Determine the [x, y] coordinate at the center of the cell enclosing the given text.  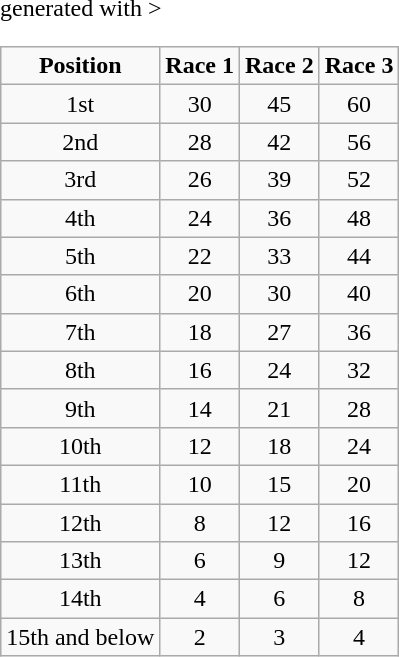
14th [80, 599]
26 [200, 180]
Position [80, 66]
6th [80, 294]
11th [80, 484]
42 [280, 142]
56 [359, 142]
45 [280, 104]
2nd [80, 142]
9 [280, 561]
Race 1 [200, 66]
52 [359, 180]
3 [280, 637]
60 [359, 104]
44 [359, 256]
27 [280, 332]
3rd [80, 180]
1st [80, 104]
9th [80, 408]
5th [80, 256]
14 [200, 408]
48 [359, 218]
10 [200, 484]
7th [80, 332]
13th [80, 561]
8th [80, 370]
15th and below [80, 637]
Race 2 [280, 66]
15 [280, 484]
4th [80, 218]
33 [280, 256]
21 [280, 408]
2 [200, 637]
10th [80, 446]
12th [80, 523]
22 [200, 256]
40 [359, 294]
Race 3 [359, 66]
39 [280, 180]
32 [359, 370]
